For the text-containing cell, return its midpoint in [x, y] coordinate format. 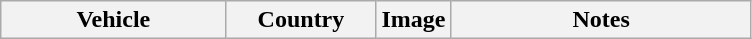
Image [414, 20]
Vehicle [114, 20]
Notes [601, 20]
Country [301, 20]
